For the text-containing cell, return its midpoint in [x, y] coordinate format. 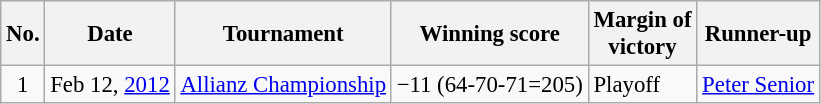
Feb 12, 2012 [110, 85]
1 [23, 85]
Tournament [283, 34]
No. [23, 34]
Margin ofvictory [642, 34]
Peter Senior [758, 85]
Winning score [490, 34]
−11 (64-70-71=205) [490, 85]
Runner-up [758, 34]
Date [110, 34]
Playoff [642, 85]
Allianz Championship [283, 85]
